For the text-containing cell, return its midpoint in [x, y] coordinate format. 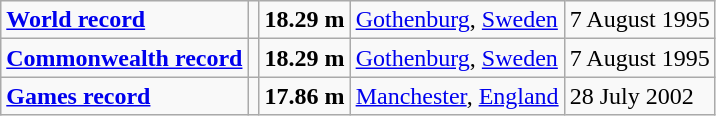
Manchester, England [457, 96]
17.86 m [304, 96]
Commonwealth record [124, 58]
World record [124, 20]
Games record [124, 96]
28 July 2002 [640, 96]
